Provide the [X, Y] coordinate of the cell's center where the given text is located.  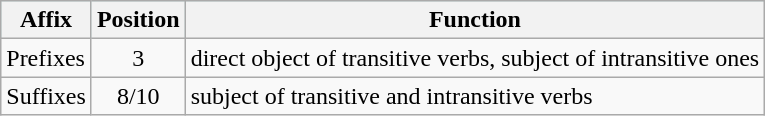
Function [475, 20]
Position [138, 20]
Prefixes [46, 58]
direct object of transitive verbs, subject of intransitive ones [475, 58]
Affix [46, 20]
Suffixes [46, 96]
subject of transitive and intransitive verbs [475, 96]
3 [138, 58]
8/10 [138, 96]
